Scan for the cell matching the given text and deliver its [X, Y] coordinate at center. 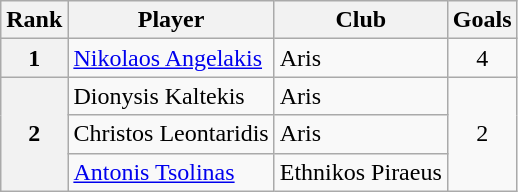
Antonis Tsolinas [171, 172]
Player [171, 20]
Goals [482, 20]
Rank [34, 20]
Dionysis Kaltekis [171, 96]
Nikolaos Angelakis [171, 58]
Club [360, 20]
1 [34, 58]
4 [482, 58]
Christos Leontaridis [171, 134]
Ethnikos Piraeus [360, 172]
